From the cell containing the given text, extract its center point as (X, Y) coordinate. 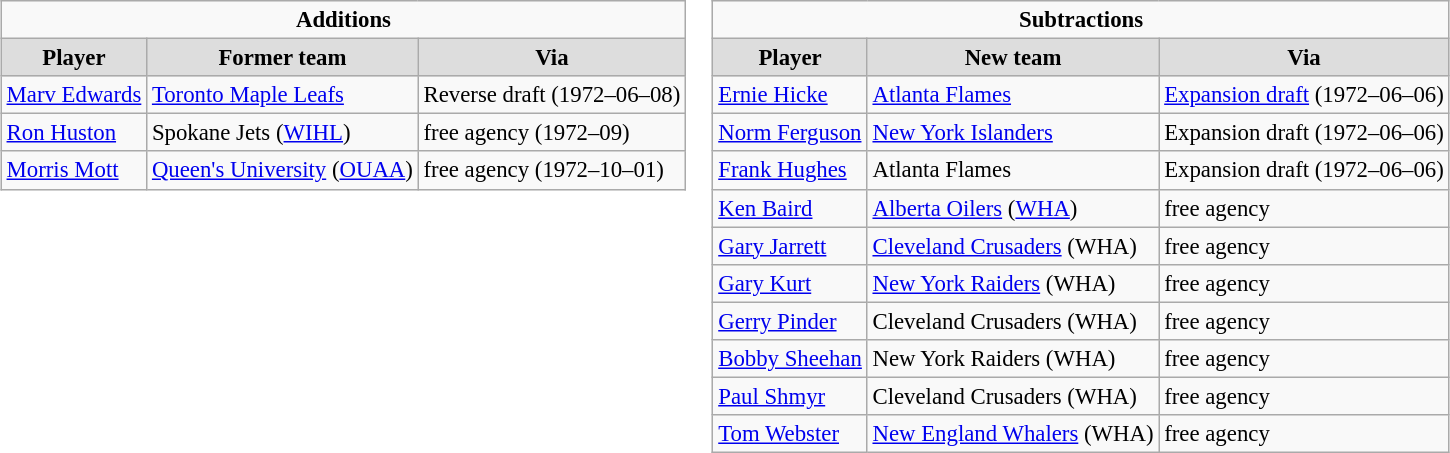
Reverse draft (1972–06–08) (552, 95)
Subtractions (1081, 20)
Former team (283, 58)
Norm Ferguson (790, 133)
Gary Kurt (790, 283)
free agency (1972–09) (552, 133)
Spokane Jets (WIHL) (283, 133)
Marv Edwards (74, 95)
Toronto Maple Leafs (283, 95)
Alberta Oilers (WHA) (1013, 208)
free agency (1972–10–01) (552, 170)
Ernie Hicke (790, 95)
New York Islanders (1013, 133)
Queen's University (OUAA) (283, 170)
New England Whalers (WHA) (1013, 434)
Gary Jarrett (790, 246)
Ken Baird (790, 208)
Additions (343, 20)
Tom Webster (790, 434)
New team (1013, 58)
Frank Hughes (790, 170)
Gerry Pinder (790, 321)
Ron Huston (74, 133)
Bobby Sheehan (790, 358)
Paul Shmyr (790, 396)
Morris Mott (74, 170)
